Determine the (x, y) coordinate at the center of the cell enclosing the given text.  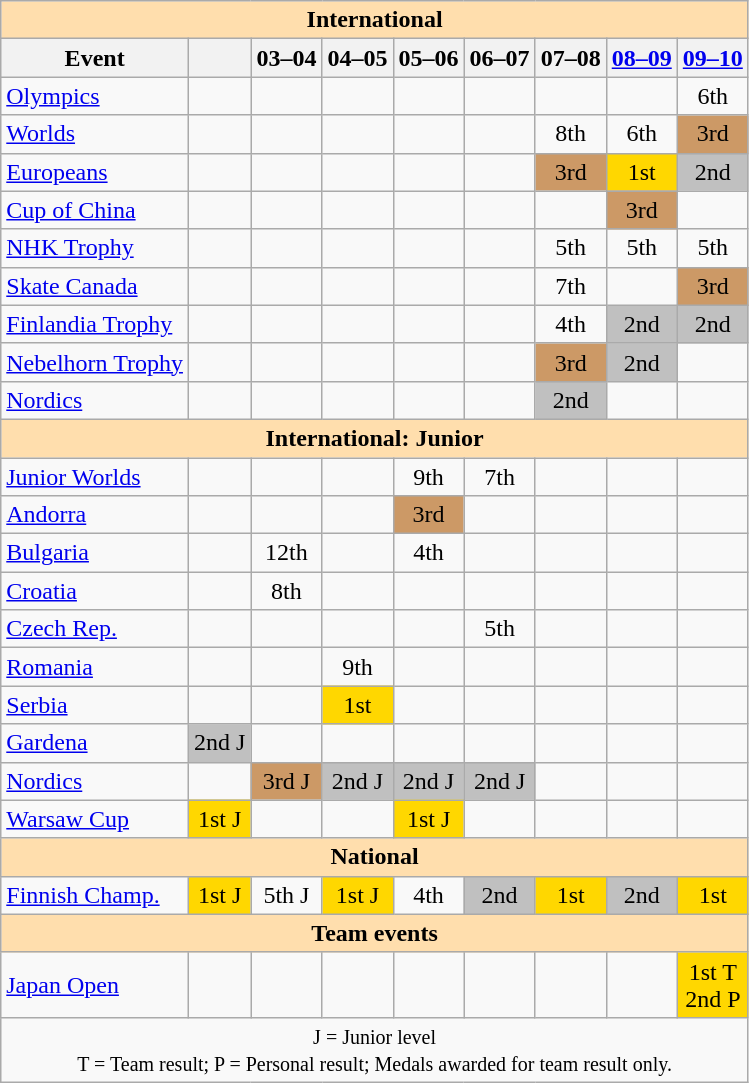
Czech Rep. (95, 629)
5th J (286, 895)
05–06 (428, 58)
Bulgaria (95, 553)
Worlds (95, 134)
Finlandia Trophy (95, 324)
International: Junior (375, 438)
NHK Trophy (95, 248)
Europeans (95, 172)
04–05 (358, 58)
Andorra (95, 515)
1st T 2nd P (712, 984)
Skate Canada (95, 286)
Gardena (95, 743)
3rd J (286, 781)
Event (95, 58)
J = Junior level T = Team result; P = Personal result; Medals awarded for team result only. (375, 1050)
Serbia (95, 705)
Croatia (95, 591)
09–10 (712, 58)
Romania (95, 667)
Warsaw Cup (95, 819)
03–04 (286, 58)
Finnish Champ. (95, 895)
Junior Worlds (95, 477)
National (375, 857)
Nebelhorn Trophy (95, 362)
Japan Open (95, 984)
Olympics (95, 96)
06–07 (500, 58)
12th (286, 553)
08–09 (642, 58)
Cup of China (95, 210)
International (375, 20)
Team events (375, 933)
07–08 (570, 58)
